Extract the [X, Y] coordinate from the center of the cell holding the provided text.  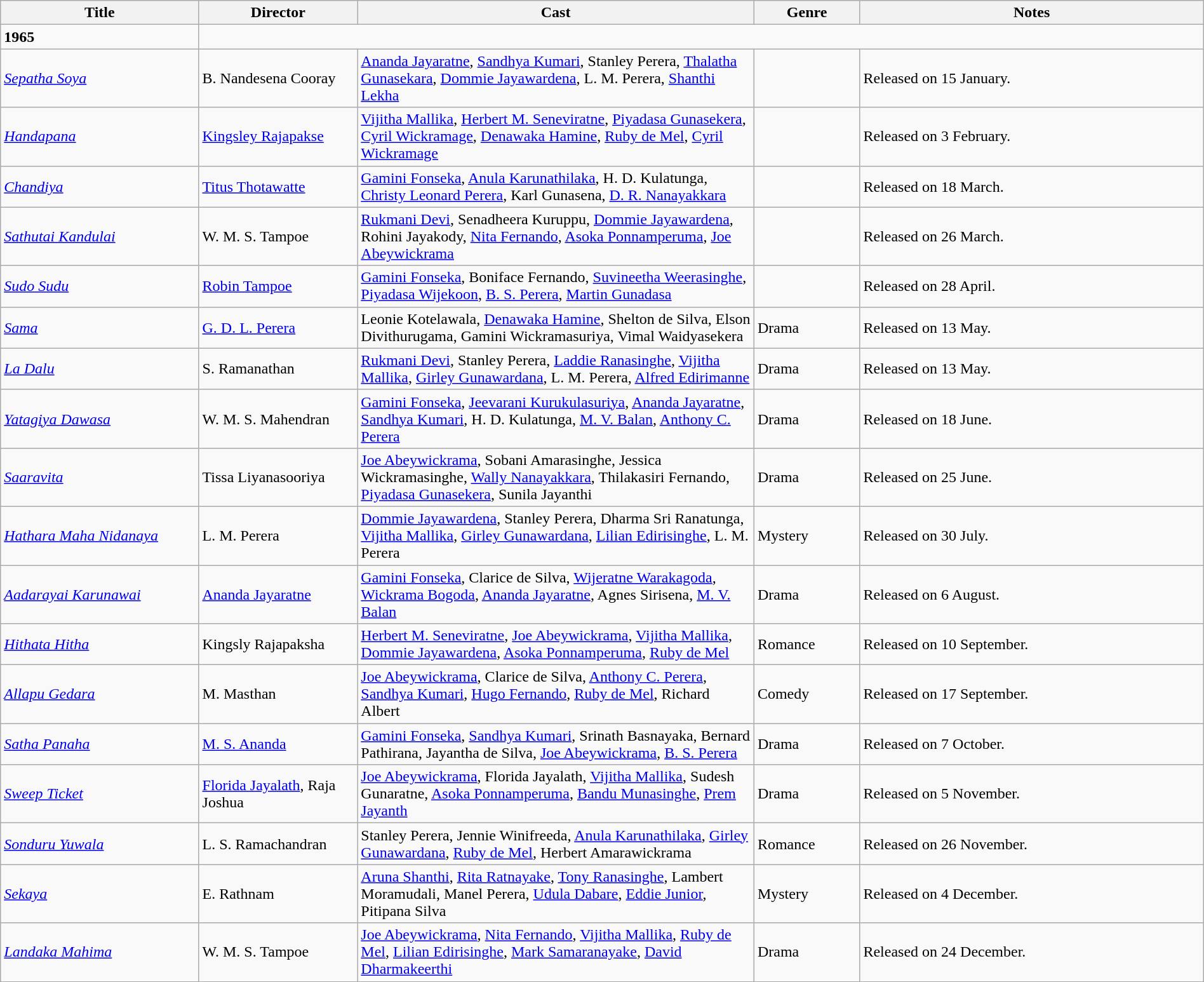
Released on 18 June. [1031, 419]
S. Ramanathan [278, 368]
Joe Abeywickrama, Clarice de Silva, Anthony C. Perera, Sandhya Kumari, Hugo Fernando, Ruby de Mel, Richard Albert [556, 694]
Joe Abeywickrama, Sobani Amarasinghe, Jessica Wickramasinghe, Wally Nanayakkara, Thilakasiri Fernando, Piyadasa Gunasekera, Sunila Jayanthi [556, 477]
Leonie Kotelawala, Denawaka Hamine, Shelton de Silva, Elson Divithurugama, Gamini Wickramasuriya, Vimal Waidyasekera [556, 328]
Gamini Fonseka, Sandhya Kumari, Srinath Basnayaka, Bernard Pathirana, Jayantha de Silva, Joe Abeywickrama, B. S. Perera [556, 744]
Director [278, 13]
Yatagiya Dawasa [100, 419]
Title [100, 13]
G. D. L. Perera [278, 328]
Cast [556, 13]
Landaka Mahima [100, 952]
Released on 3 February. [1031, 137]
Released on 15 January. [1031, 78]
Sepatha Soya [100, 78]
Released on 30 July. [1031, 535]
Released on 26 March. [1031, 236]
Released on 18 March. [1031, 187]
Handapana [100, 137]
M. S. Ananda [278, 744]
Hathara Maha Nidanaya [100, 535]
Satha Panaha [100, 744]
B. Nandesena Cooray [278, 78]
Gamini Fonseka, Boniface Fernando, Suvineetha Weerasinghe, Piyadasa Wijekoon, B. S. Perera, Martin Gunadasa [556, 286]
Genre [806, 13]
Rukmani Devi, Senadheera Kuruppu, Dommie Jayawardena, Rohini Jayakody, Nita Fernando, Asoka Ponnamperuma, Joe Abeywickrama [556, 236]
Dommie Jayawardena, Stanley Perera, Dharma Sri Ranatunga, Vijitha Mallika, Girley Gunawardana, Lilian Edirisinghe, L. M. Perera [556, 535]
Released on 10 September. [1031, 644]
Released on 5 November. [1031, 794]
Tissa Liyanasooriya [278, 477]
Allapu Gedara [100, 694]
Stanley Perera, Jennie Winifreeda, Anula Karunathilaka, Girley Gunawardana, Ruby de Mel, Herbert Amarawickrama [556, 844]
W. M. S. Mahendran [278, 419]
Released on 7 October. [1031, 744]
Sathutai Kandulai [100, 236]
Joe Abeywickrama, Florida Jayalath, Vijitha Mallika, Sudesh Gunaratne, Asoka Ponnamperuma, Bandu Munasinghe, Prem Jayanth [556, 794]
Saaravita [100, 477]
Gamini Fonseka, Clarice de Silva, Wijeratne Warakagoda, Wickrama Bogoda, Ananda Jayaratne, Agnes Sirisena, M. V. Balan [556, 595]
La Dalu [100, 368]
Sonduru Yuwala [100, 844]
Kingsley Rajapakse [278, 137]
Titus Thotawatte [278, 187]
Joe Abeywickrama, Nita Fernando, Vijitha Mallika, Ruby de Mel, Lilian Edirisinghe, Mark Samaranayake, David Dharmakeerthi [556, 952]
E. Rathnam [278, 894]
Ananda Jayaratne [278, 595]
Released on 6 August. [1031, 595]
Rukmani Devi, Stanley Perera, Laddie Ranasinghe, Vijitha Mallika, Girley Gunawardana, L. M. Perera, Alfred Edirimanne [556, 368]
1965 [100, 37]
Gamini Fonseka, Jeevarani Kurukulasuriya, Ananda Jayaratne, Sandhya Kumari, H. D. Kulatunga, M. V. Balan, Anthony C. Perera [556, 419]
Robin Tampoe [278, 286]
Herbert M. Seneviratne, Joe Abeywickrama, Vijitha Mallika, Dommie Jayawardena, Asoka Ponnamperuma, Ruby de Mel [556, 644]
Sama [100, 328]
Released on 26 November. [1031, 844]
Sekaya [100, 894]
Released on 4 December. [1031, 894]
Sweep Ticket [100, 794]
L. S. Ramachandran [278, 844]
M. Masthan [278, 694]
Sudo Sudu [100, 286]
Kingsly Rajapaksha [278, 644]
Aruna Shanthi, Rita Ratnayake, Tony Ranasinghe, Lambert Moramudali, Manel Perera, Udula Dabare, Eddie Junior, Pitipana Silva [556, 894]
Gamini Fonseka, Anula Karunathilaka, H. D. Kulatunga, Christy Leonard Perera, Karl Gunasena, D. R. Nanayakkara [556, 187]
Released on 17 September. [1031, 694]
Released on 25 June. [1031, 477]
Hithata Hitha [100, 644]
Aadarayai Karunawai [100, 595]
Ananda Jayaratne, Sandhya Kumari, Stanley Perera, Thalatha Gunasekara, Dommie Jayawardena, L. M. Perera, Shanthi Lekha [556, 78]
L. M. Perera [278, 535]
Chandiya [100, 187]
Florida Jayalath, Raja Joshua [278, 794]
Comedy [806, 694]
Vijitha Mallika, Herbert M. Seneviratne, Piyadasa Gunasekera, Cyril Wickramage, Denawaka Hamine, Ruby de Mel, Cyril Wickramage [556, 137]
Notes [1031, 13]
Released on 24 December. [1031, 952]
Released on 28 April. [1031, 286]
